Search for the cell housing the specified text and yield its [x, y] center coordinate. 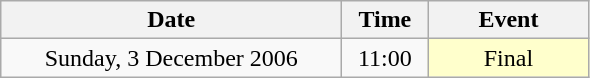
Event [508, 20]
Time [385, 20]
Date [172, 20]
11:00 [385, 58]
Final [508, 58]
Sunday, 3 December 2006 [172, 58]
